Extract the (X, Y) coordinate from the center of the cell holding the provided text.  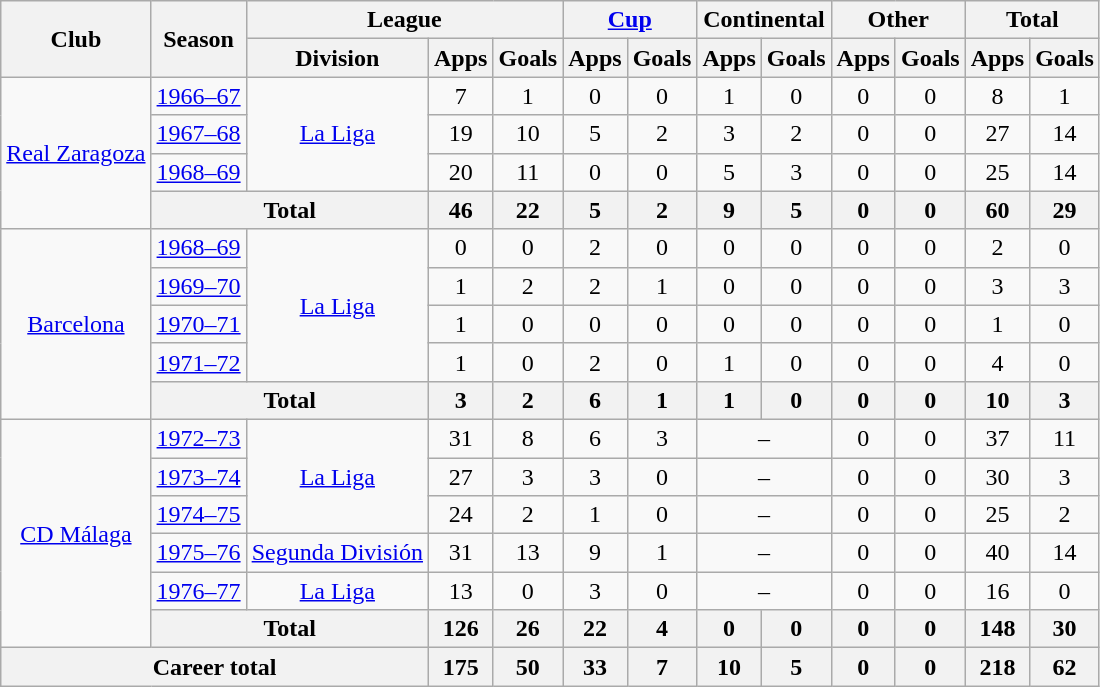
26 (528, 629)
148 (997, 629)
50 (528, 667)
Division (337, 58)
Segunda División (337, 553)
1976–77 (198, 591)
Other (898, 20)
218 (997, 667)
62 (1065, 667)
19 (461, 134)
16 (997, 591)
37 (997, 438)
46 (461, 210)
1967–68 (198, 134)
175 (461, 667)
League (404, 20)
20 (461, 172)
Real Zaragoza (76, 153)
1975–76 (198, 553)
1969–70 (198, 286)
1973–74 (198, 477)
Barcelona (76, 324)
1966–67 (198, 96)
24 (461, 515)
60 (997, 210)
Career total (215, 667)
Season (198, 39)
29 (1065, 210)
Continental (764, 20)
1972–73 (198, 438)
Cup (630, 20)
CD Málaga (76, 533)
126 (461, 629)
1974–75 (198, 515)
1971–72 (198, 362)
40 (997, 553)
1970–71 (198, 324)
Club (76, 39)
33 (595, 667)
